Output the (x, y) coordinate of the center of the cell containing the given text.  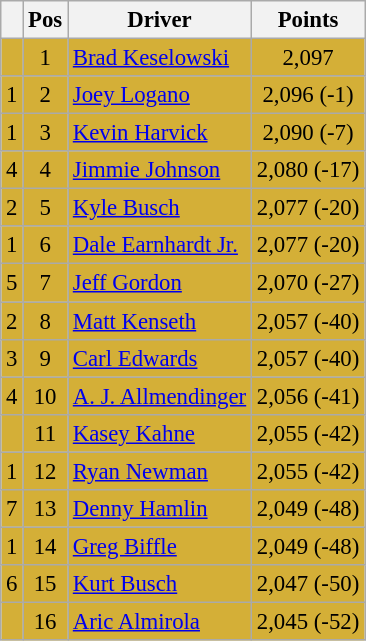
2,045 (-52) (308, 621)
A. J. Allmendinger (160, 396)
11 (46, 433)
2,096 (-1) (308, 95)
Driver (160, 20)
Dale Earnhardt Jr. (160, 245)
9 (46, 358)
10 (46, 396)
Kasey Kahne (160, 433)
Pos (46, 20)
14 (46, 546)
Points (308, 20)
Greg Biffle (160, 546)
13 (46, 509)
2,056 (-41) (308, 396)
Denny Hamlin (160, 509)
2,047 (-50) (308, 584)
Aric Almirola (160, 621)
2,070 (-27) (308, 283)
Joey Logano (160, 95)
Matt Kenseth (160, 321)
Jeff Gordon (160, 283)
16 (46, 621)
Carl Edwards (160, 358)
Ryan Newman (160, 471)
15 (46, 584)
Jimmie Johnson (160, 170)
Brad Keselowski (160, 58)
Kurt Busch (160, 584)
2,080 (-17) (308, 170)
12 (46, 471)
2,097 (308, 58)
Kyle Busch (160, 208)
2,090 (-7) (308, 133)
8 (46, 321)
Kevin Harvick (160, 133)
